Return (X, Y) of the center of cell containing provided text 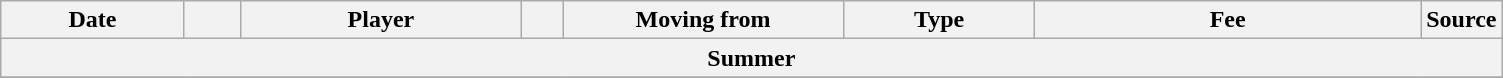
Type (940, 20)
Summer (752, 58)
Date (93, 20)
Fee (1228, 20)
Player (380, 20)
Source (1462, 20)
Moving from (702, 20)
